Extract the [X, Y] coordinate from the center of the cell holding the provided text.  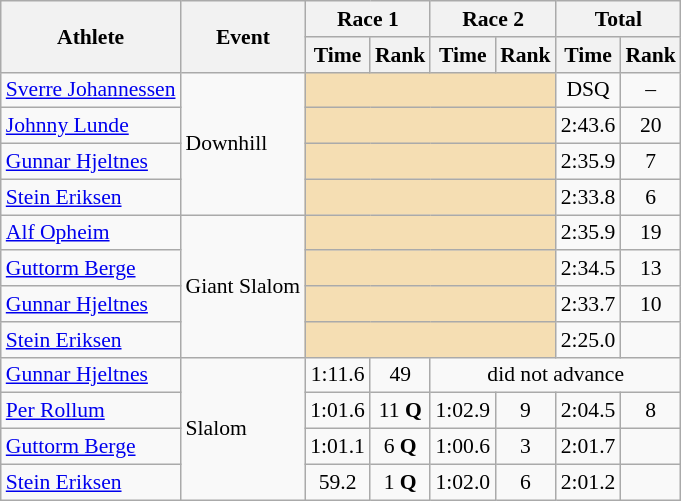
Per Rollum [91, 411]
7 [650, 162]
13 [650, 269]
59.2 [338, 482]
1:00.6 [462, 447]
1:02.0 [462, 482]
11 Q [400, 411]
Johnny Lunde [91, 126]
Alf Opheim [91, 233]
Giant Slalom [244, 286]
Downhill [244, 143]
49 [400, 375]
Sverre Johannessen [91, 90]
DSQ [588, 90]
2:25.0 [588, 340]
Event [244, 36]
2:04.5 [588, 411]
Athlete [91, 36]
2:43.6 [588, 126]
2:33.8 [588, 197]
3 [526, 447]
9 [526, 411]
19 [650, 233]
2:34.5 [588, 269]
1:01.1 [338, 447]
10 [650, 304]
Race 2 [492, 19]
Total [618, 19]
6 Q [400, 447]
1:02.9 [462, 411]
8 [650, 411]
1:11.6 [338, 375]
20 [650, 126]
1 Q [400, 482]
2:33.7 [588, 304]
Slalom [244, 428]
2:01.7 [588, 447]
2:01.2 [588, 482]
1:01.6 [338, 411]
did not advance [555, 375]
Race 1 [368, 19]
– [650, 90]
